Determine the (x, y) coordinate at the center of the cell enclosing the given text.  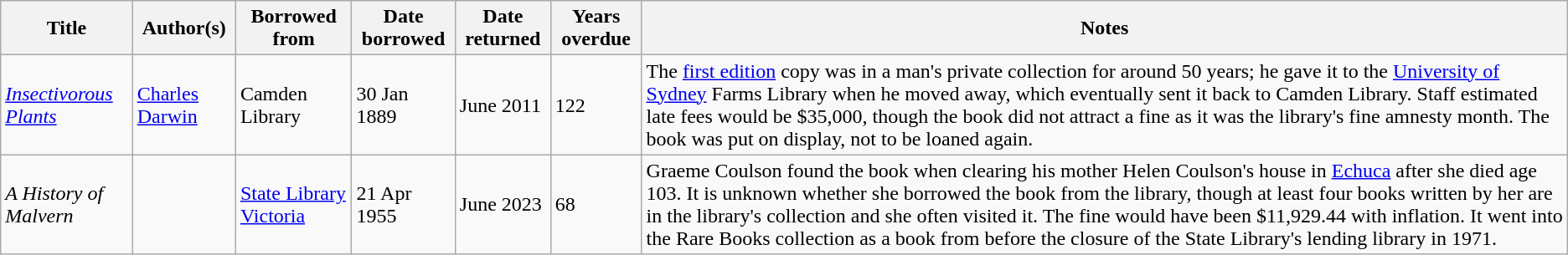
Author(s) (184, 28)
Title (67, 28)
Charles Darwin (184, 105)
State Library Victoria (293, 204)
30 Jan 1889 (404, 105)
21 Apr 1955 (404, 204)
A History of Malvern (67, 204)
Borrowed from (293, 28)
Insectivorous Plants (67, 105)
Camden Library (293, 105)
Date borrowed (404, 28)
122 (596, 105)
68 (596, 204)
June 2011 (503, 105)
June 2023 (503, 204)
Date returned (503, 28)
Years overdue (596, 28)
Notes (1104, 28)
